Output the (x, y) coordinate of the center of the cell containing the given text.  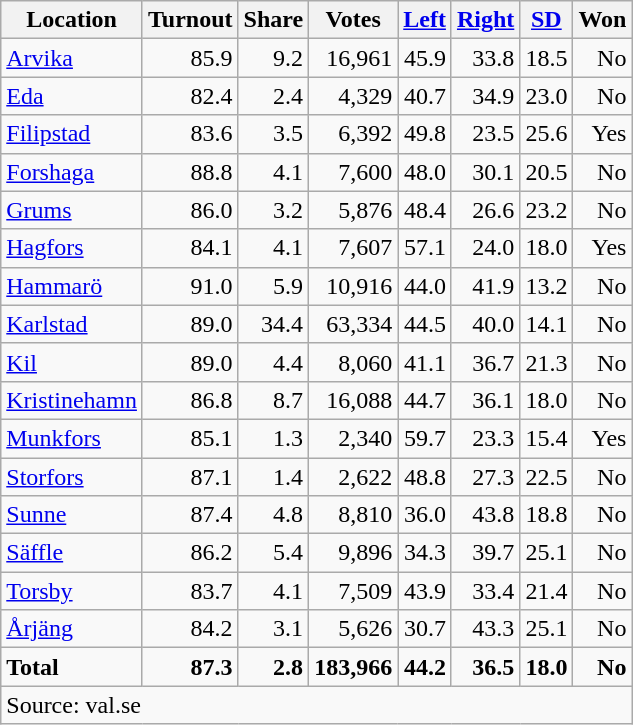
16,961 (354, 58)
Storfors (72, 477)
34.3 (425, 553)
30.1 (485, 172)
45.9 (425, 58)
4.8 (274, 515)
25.6 (546, 134)
57.1 (425, 248)
23.3 (485, 438)
Right (485, 20)
5,626 (354, 629)
34.4 (274, 324)
1.3 (274, 438)
30.7 (425, 629)
2.8 (274, 667)
88.8 (190, 172)
7,607 (354, 248)
48.0 (425, 172)
Kil (72, 362)
Filipstad (72, 134)
87.3 (190, 667)
87.4 (190, 515)
Location (72, 20)
21.4 (546, 591)
83.7 (190, 591)
44.5 (425, 324)
3.5 (274, 134)
41.9 (485, 286)
48.4 (425, 210)
21.3 (546, 362)
3.2 (274, 210)
7,600 (354, 172)
86.8 (190, 400)
6,392 (354, 134)
9.2 (274, 58)
SD (546, 20)
36.5 (485, 667)
36.1 (485, 400)
23.5 (485, 134)
86.2 (190, 553)
Won (602, 20)
33.8 (485, 58)
34.9 (485, 96)
63,334 (354, 324)
Arvika (72, 58)
43.3 (485, 629)
8.7 (274, 400)
13.2 (546, 286)
7,509 (354, 591)
4,329 (354, 96)
59.7 (425, 438)
84.1 (190, 248)
82.4 (190, 96)
1.4 (274, 477)
Kristinehamn (72, 400)
22.5 (546, 477)
Karlstad (72, 324)
Left (425, 20)
2,622 (354, 477)
87.1 (190, 477)
91.0 (190, 286)
8,060 (354, 362)
27.3 (485, 477)
18.5 (546, 58)
85.1 (190, 438)
33.4 (485, 591)
85.9 (190, 58)
Source: val.se (316, 705)
36.7 (485, 362)
83.6 (190, 134)
40.0 (485, 324)
40.7 (425, 96)
4.4 (274, 362)
49.8 (425, 134)
Munkfors (72, 438)
24.0 (485, 248)
36.0 (425, 515)
41.1 (425, 362)
2.4 (274, 96)
20.5 (546, 172)
Säffle (72, 553)
Torsby (72, 591)
39.7 (485, 553)
183,966 (354, 667)
5.4 (274, 553)
26.6 (485, 210)
23.0 (546, 96)
44.0 (425, 286)
44.2 (425, 667)
Total (72, 667)
Turnout (190, 20)
44.7 (425, 400)
5.9 (274, 286)
18.8 (546, 515)
14.1 (546, 324)
5,876 (354, 210)
Hagfors (72, 248)
9,896 (354, 553)
Grums (72, 210)
Hammarö (72, 286)
84.2 (190, 629)
Forshaga (72, 172)
8,810 (354, 515)
48.8 (425, 477)
86.0 (190, 210)
Sunne (72, 515)
43.9 (425, 591)
43.8 (485, 515)
15.4 (546, 438)
Årjäng (72, 629)
Votes (354, 20)
2,340 (354, 438)
Eda (72, 96)
10,916 (354, 286)
23.2 (546, 210)
16,088 (354, 400)
Share (274, 20)
3.1 (274, 629)
